Scan for the cell matching the given text and deliver its [X, Y] coordinate at center. 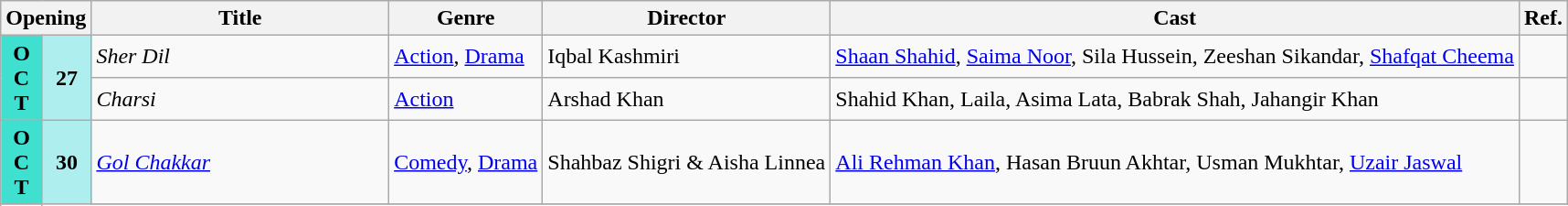
Comedy, Drama [466, 162]
30 [67, 162]
Title [240, 18]
Gol Chakkar [240, 162]
Shahbaz Shigri & Aisha Linnea [687, 162]
Ali Rehman Khan, Hasan Bruun Akhtar, Usman Mukhtar, Uzair Jaswal [1175, 162]
Ref. [1542, 18]
Shaan Shahid, Saima Noor, Sila Hussein, Zeeshan Sikandar, Shafqat Cheema [1175, 57]
Opening [46, 18]
Action [466, 99]
Cast [1175, 18]
Sher Dil [240, 57]
Director [687, 18]
Arshad Khan [687, 99]
Action, Drama [466, 57]
Shahid Khan, Laila, Asima Lata, Babrak Shah, Jahangir Khan [1175, 99]
Charsi [240, 99]
Genre [466, 18]
Iqbal Kashmiri [687, 57]
27 [67, 78]
